Output the (x, y) coordinate of the center of the cell containing the given text.  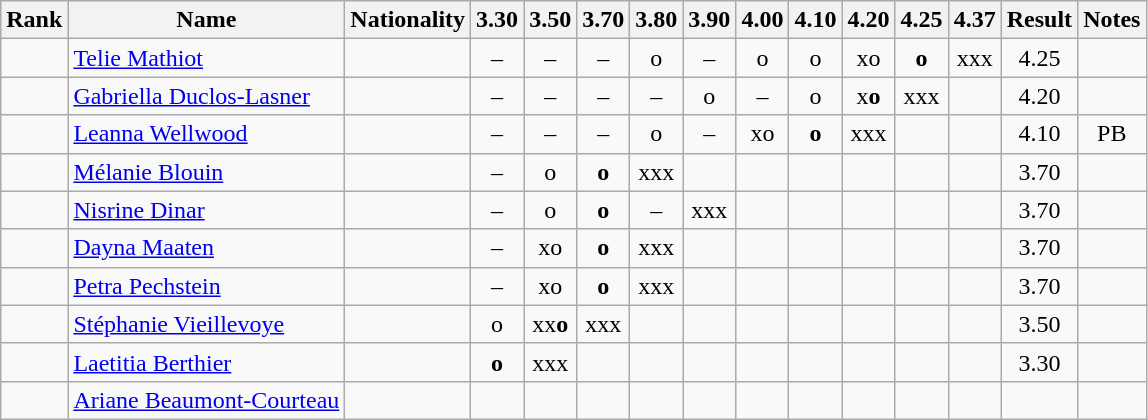
Petra Pechstein (206, 286)
Telie Mathiot (206, 58)
Result (1039, 20)
4.37 (974, 20)
3.80 (656, 20)
Gabriella Duclos-Lasner (206, 96)
4.00 (762, 20)
3.90 (710, 20)
Leanna Wellwood (206, 134)
Notes (1112, 20)
Nisrine Dinar (206, 210)
Dayna Maaten (206, 248)
Mélanie Blouin (206, 172)
xxo (550, 324)
Nationality (408, 20)
Name (206, 20)
PB (1112, 134)
Stéphanie Vieillevoye (206, 324)
Rank (34, 20)
Laetitia Berthier (206, 362)
Ariane Beaumont-Courteau (206, 400)
